Find where the given text appears and provide that cell's center as [X, Y] coordinate. 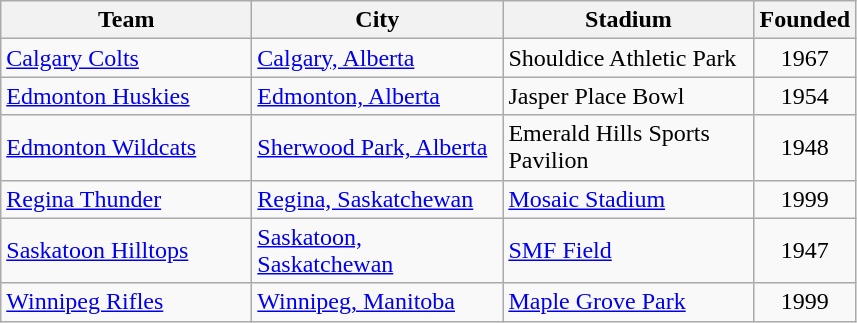
1947 [805, 250]
Saskatoon, Saskatchewan [378, 250]
City [378, 20]
Edmonton, Alberta [378, 96]
Calgary, Alberta [378, 58]
Winnipeg, Manitoba [378, 302]
Saskatoon Hilltops [126, 250]
Mosaic Stadium [628, 199]
Emerald Hills Sports Pavilion [628, 148]
Edmonton Huskies [126, 96]
Team [126, 20]
Stadium [628, 20]
Maple Grove Park [628, 302]
Sherwood Park, Alberta [378, 148]
Winnipeg Rifles [126, 302]
1967 [805, 58]
1954 [805, 96]
Edmonton Wildcats [126, 148]
1948 [805, 148]
Calgary Colts [126, 58]
Founded [805, 20]
SMF Field [628, 250]
Jasper Place Bowl [628, 96]
Regina, Saskatchewan [378, 199]
Shouldice Athletic Park [628, 58]
Regina Thunder [126, 199]
